Provide the (X, Y) coordinate of the cell's center where the given text is located.  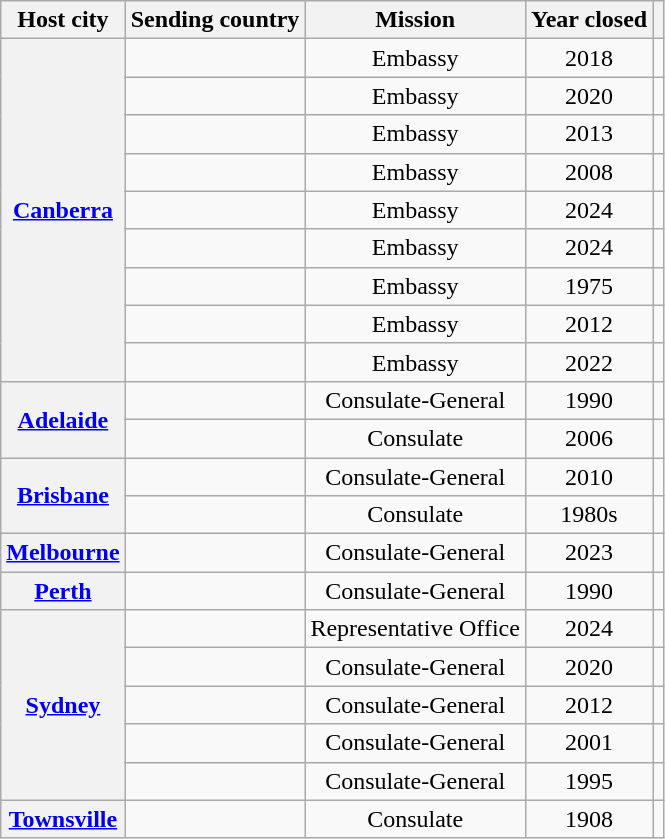
1980s (588, 515)
1995 (588, 781)
Perth (63, 591)
Brisbane (63, 496)
2023 (588, 553)
1975 (588, 286)
Canberra (63, 210)
Mission (416, 20)
Melbourne (63, 553)
Sydney (63, 705)
2022 (588, 362)
2001 (588, 743)
Townsville (63, 819)
Representative Office (416, 629)
2006 (588, 438)
2018 (588, 58)
2008 (588, 172)
2010 (588, 477)
Year closed (588, 20)
Adelaide (63, 419)
Sending country (215, 20)
1908 (588, 819)
2013 (588, 134)
Host city (63, 20)
